Detect which cell encompasses the target text, then output its (X, Y) center coordinate. 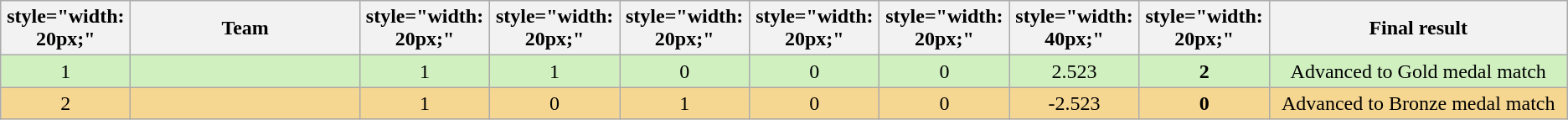
2.523 (1074, 71)
Final result (1418, 29)
style="width: 40px;" (1074, 29)
Advanced to Gold medal match (1418, 71)
-2.523 (1074, 103)
Team (245, 29)
Advanced to Bronze medal match (1418, 103)
